For the text-containing cell, return its midpoint in (x, y) coordinate format. 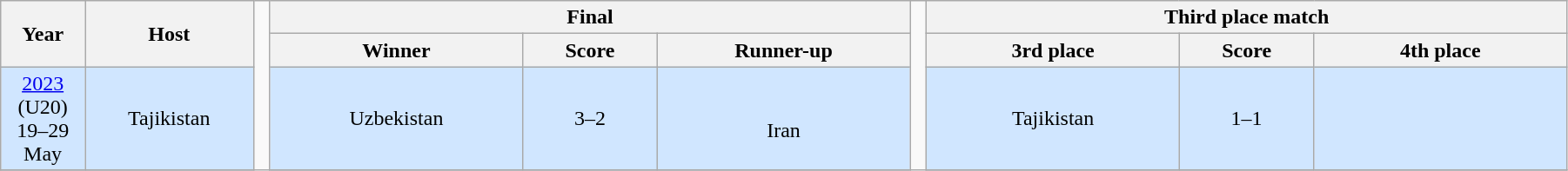
Uzbekistan (396, 118)
Host (170, 34)
Iran (783, 118)
1–1 (1246, 118)
3–2 (590, 118)
4th place (1440, 50)
Year (44, 34)
2023(U20) 19–29 May (44, 118)
Winner (396, 50)
3rd place (1053, 50)
Runner-up (783, 50)
Final (590, 17)
Third place match (1246, 17)
